Find where the given text appears and provide that cell's center as (x, y) coordinate. 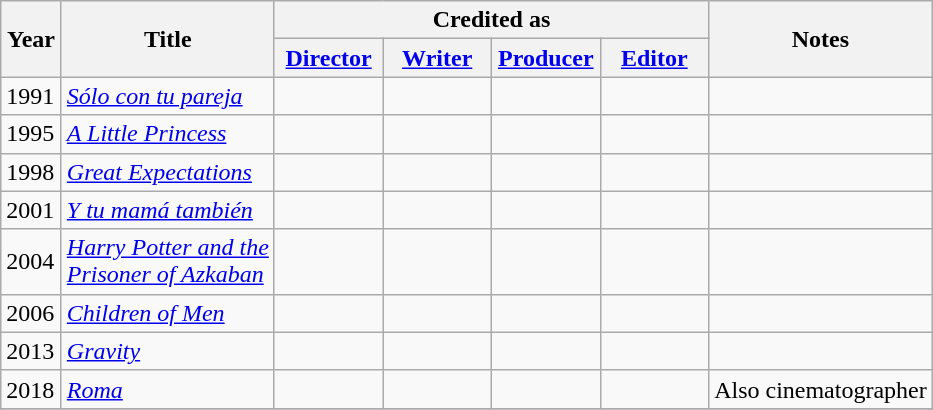
Y tu mamá también (168, 210)
Director (328, 58)
Editor (654, 58)
Also cinematographer (821, 389)
Children of Men (168, 313)
Great Expectations (168, 172)
Credited as (491, 20)
Producer (546, 58)
Harry Potter and thePrisoner of Azkaban (168, 262)
1991 (32, 96)
Roma (168, 389)
Title (168, 39)
2013 (32, 351)
1998 (32, 172)
2001 (32, 210)
2004 (32, 262)
2018 (32, 389)
Writer (438, 58)
1995 (32, 134)
Notes (821, 39)
A Little Princess (168, 134)
Sólo con tu pareja (168, 96)
Year (32, 39)
Gravity (168, 351)
2006 (32, 313)
